Provide the [x, y] coordinate of the cell's center where the given text is located.  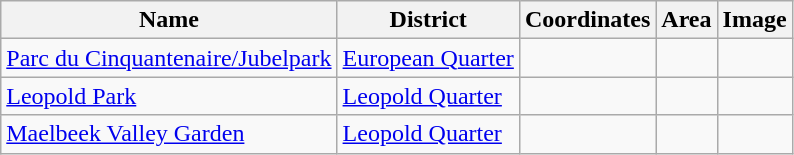
European Quarter [428, 58]
District [428, 20]
Parc du Cinquantenaire/Jubelpark [169, 58]
Leopold Park [169, 96]
Image [754, 20]
Name [169, 20]
Area [686, 20]
Coordinates [587, 20]
Maelbeek Valley Garden [169, 134]
